Pinpoint the cell where the given text exists, returning its (x, y) midpoint coordinate. 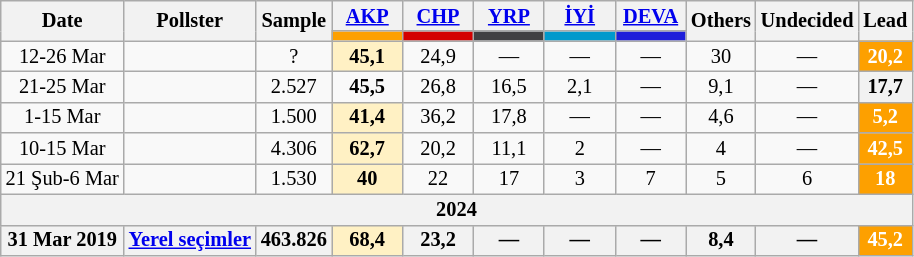
17,7 (885, 86)
7 (650, 178)
23,2 (438, 240)
İYİ (580, 16)
1-15 Mar (62, 118)
1.500 (294, 118)
41,4 (368, 118)
YRP (508, 16)
4 (721, 148)
16,5 (508, 86)
40 (368, 178)
8,4 (721, 240)
17 (508, 178)
2.527 (294, 86)
2,1 (580, 86)
45,5 (368, 86)
36,2 (438, 118)
9,1 (721, 86)
Others (721, 20)
4.306 (294, 148)
463.826 (294, 240)
24,9 (438, 56)
62,7 (368, 148)
Yerel seçimler (190, 240)
CHP (438, 16)
45,2 (885, 240)
Pollster (190, 20)
22 (438, 178)
31 Mar 2019 (62, 240)
Sample (294, 20)
DEVA (650, 16)
? (294, 56)
Lead (885, 20)
5 (721, 178)
4,6 (721, 118)
6 (808, 178)
3 (580, 178)
Date (62, 20)
1.530 (294, 178)
68,4 (368, 240)
12-26 Mar (62, 56)
Undecided (808, 20)
26,8 (438, 86)
21 Şub-6 Mar (62, 178)
42,5 (885, 148)
17,8 (508, 118)
2024 (456, 210)
AKP (368, 16)
10-15 Mar (62, 148)
2 (580, 148)
21-25 Mar (62, 86)
11,1 (508, 148)
45,1 (368, 56)
30 (721, 56)
18 (885, 178)
5,2 (885, 118)
